Locate the cell with the specified text and output its (X, Y) center coordinate. 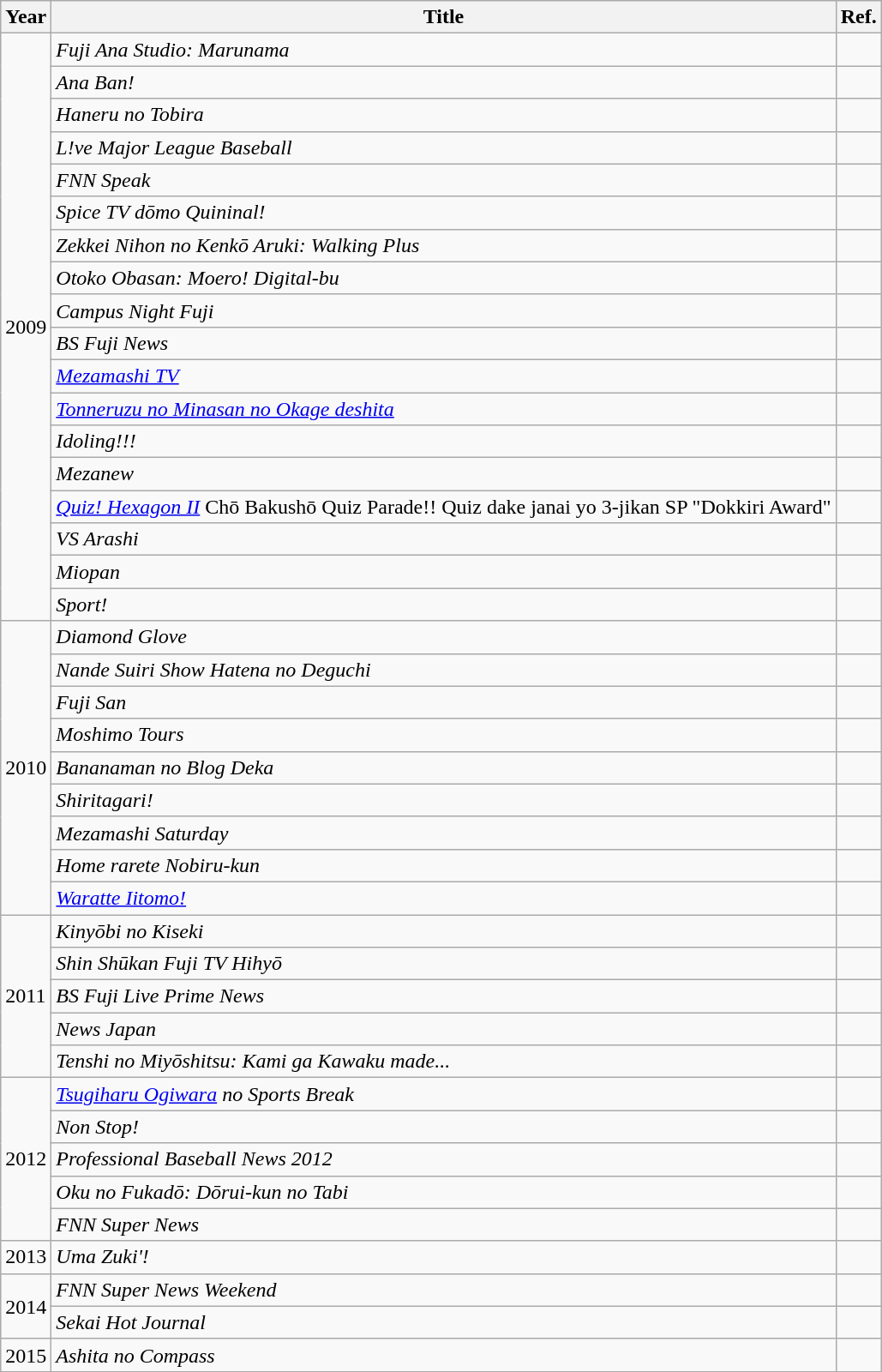
2015 (26, 1355)
Campus Night Fuji (444, 310)
Idoling!!! (444, 442)
Title (444, 17)
FNN Super News (444, 1225)
Moshimo Tours (444, 735)
FNN Super News Weekend (444, 1290)
2012 (26, 1159)
Miopan (444, 572)
Diamond Glove (444, 637)
2010 (26, 768)
Home rarete Nobiru-kun (444, 865)
Ashita no Compass (444, 1355)
Kinyōbi no Kiseki (444, 930)
Tonneruzu no Minasan no Okage deshita (444, 409)
Quiz! Hexagon II Chō Bakushō Quiz Parade!! Quiz dake janai yo 3-jikan SP "Dokkiri Award" (444, 507)
Mezanew (444, 474)
Spice TV dōmo Quininal! (444, 213)
Mezamashi TV (444, 376)
VS Arashi (444, 539)
Uma Zuki'! (444, 1257)
BS Fuji News (444, 343)
Fuji Ana Studio: Marunama (444, 50)
Nande Suiri Show Hatena no Deguchi (444, 670)
Ana Ban! (444, 82)
Shin Shūkan Fuji TV Hihyō (444, 964)
Zekkei Nihon no Kenkō Aruki: Walking Plus (444, 245)
Oku no Fukadō: Dōrui-kun no Tabi (444, 1192)
Mezamashi Saturday (444, 833)
Tsugiharu Ogiwara no Sports Break (444, 1094)
Bananaman no Blog Deka (444, 767)
FNN Speak (444, 180)
Tenshi no Miyōshitsu: Kami ga Kawaku made... (444, 1062)
2014 (26, 1306)
Waratte Iitomo! (444, 898)
2009 (26, 328)
News Japan (444, 1029)
BS Fuji Live Prime News (444, 996)
Sekai Hot Journal (444, 1322)
Shiritagari! (444, 800)
Otoko Obasan: Moero! Digital-bu (444, 278)
L!ve Major League Baseball (444, 147)
Professional Baseball News 2012 (444, 1159)
Non Stop! (444, 1127)
Fuji San (444, 702)
Haneru no Tobira (444, 115)
2013 (26, 1257)
2011 (26, 996)
Year (26, 17)
Sport! (444, 605)
Ref. (859, 17)
